Search for the cell housing the specified text and yield its [X, Y] center coordinate. 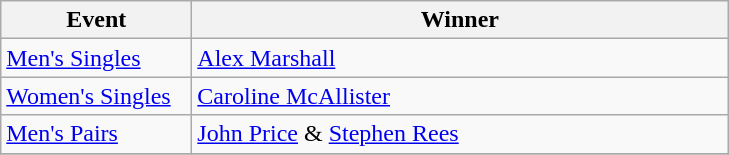
Caroline McAllister [460, 96]
Women's Singles [96, 96]
John Price & Stephen Rees [460, 134]
Alex Marshall [460, 58]
Men's Pairs [96, 134]
Men's Singles [96, 58]
Winner [460, 20]
Event [96, 20]
